Determine the (x, y) coordinate at the center of the cell enclosing the given text.  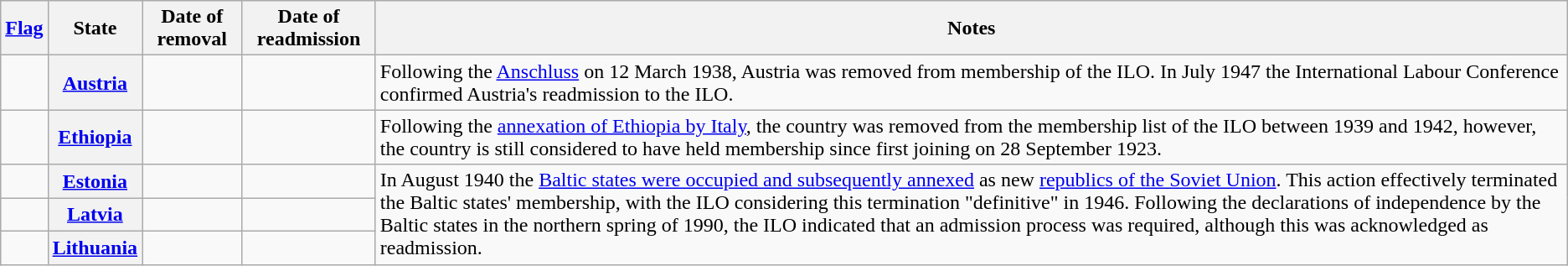
Date of readmission (308, 29)
Flag (24, 29)
Date of removal (193, 29)
Lithuania (95, 248)
Ethiopia (95, 138)
State (95, 29)
Austria (95, 82)
Latvia (95, 215)
Estonia (95, 181)
Notes (972, 29)
